From the cell containing the given text, extract its center point as [X, Y] coordinate. 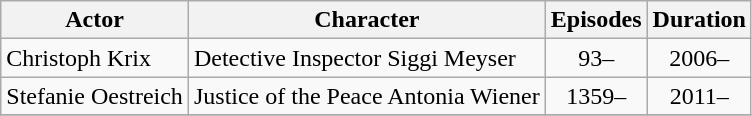
2011– [699, 96]
1359– [596, 96]
Justice of the Peace Antonia Wiener [366, 96]
Stefanie Oestreich [95, 96]
Christoph Krix [95, 58]
93– [596, 58]
Episodes [596, 20]
Actor [95, 20]
Character [366, 20]
2006– [699, 58]
Detective Inspector Siggi Meyser [366, 58]
Duration [699, 20]
